Return (X, Y) of the center of cell containing provided text 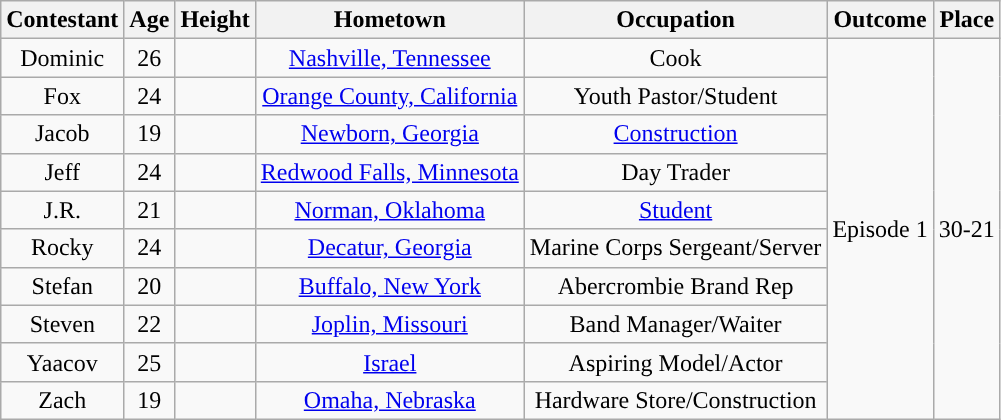
Jacob (62, 134)
Occupation (676, 20)
Newborn, Georgia (390, 134)
Orange County, California (390, 96)
Youth Pastor/Student (676, 96)
Outcome (880, 20)
Dominic (62, 58)
Marine Corps Sergeant/Server (676, 248)
J.R. (62, 210)
Construction (676, 134)
Hometown (390, 20)
Nashville, Tennessee (390, 58)
Height (215, 20)
Yaacov (62, 362)
Fox (62, 96)
Stefan (62, 286)
Redwood Falls, Minnesota (390, 172)
Israel (390, 362)
Zach (62, 400)
Place (966, 20)
22 (150, 324)
Rocky (62, 248)
Cook (676, 58)
Aspiring Model/Actor (676, 362)
Episode 1 (880, 230)
Steven (62, 324)
Band Manager/Waiter (676, 324)
20 (150, 286)
Decatur, Georgia (390, 248)
Buffalo, New York (390, 286)
Contestant (62, 20)
Day Trader (676, 172)
26 (150, 58)
Age (150, 20)
Student (676, 210)
Hardware Store/Construction (676, 400)
Omaha, Nebraska (390, 400)
30-21 (966, 230)
25 (150, 362)
Norman, Oklahoma (390, 210)
Joplin, Missouri (390, 324)
Jeff (62, 172)
Abercrombie Brand Rep (676, 286)
21 (150, 210)
